Provide the [x, y] coordinate of the cell's center where the given text is located.  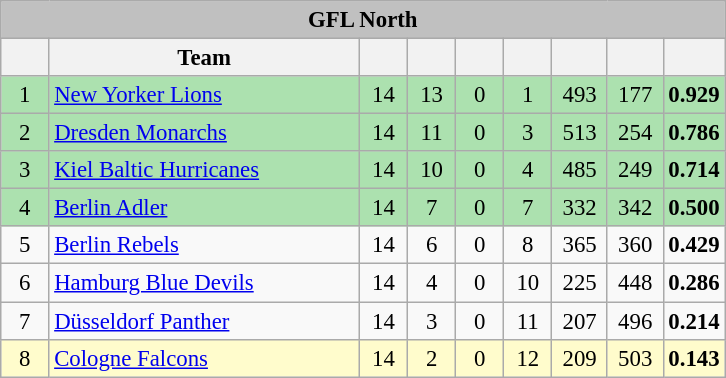
448 [635, 283]
Team [204, 58]
Düsseldorf Panther [204, 321]
0.500 [694, 208]
5 [25, 245]
360 [635, 245]
513 [580, 133]
177 [635, 95]
Berlin Rebels [204, 245]
485 [580, 170]
207 [580, 321]
12 [528, 358]
0.429 [694, 245]
GFL North [363, 20]
Cologne Falcons [204, 358]
493 [580, 95]
New Yorker Lions [204, 95]
209 [580, 358]
225 [580, 283]
365 [580, 245]
332 [580, 208]
0.786 [694, 133]
0.143 [694, 358]
Hamburg Blue Devils [204, 283]
496 [635, 321]
Berlin Adler [204, 208]
254 [635, 133]
342 [635, 208]
0.286 [694, 283]
Dresden Monarchs [204, 133]
503 [635, 358]
Kiel Baltic Hurricanes [204, 170]
13 [432, 95]
0.929 [694, 95]
249 [635, 170]
0.714 [694, 170]
0.214 [694, 321]
